Provide the (x, y) coordinate of the cell's center where the given text is located.  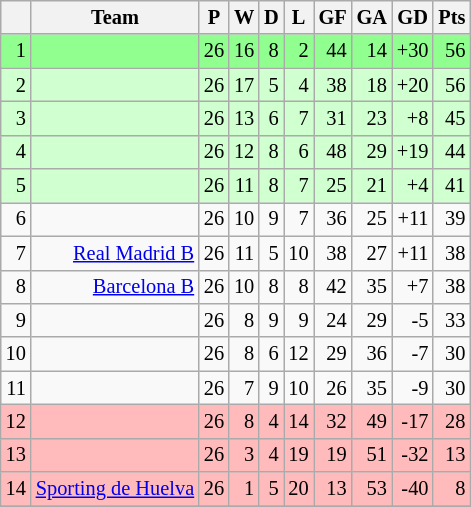
21 (372, 186)
28 (452, 421)
18 (372, 85)
-9 (413, 388)
42 (333, 287)
Team (115, 17)
Barcelona B (115, 287)
GD (413, 17)
-7 (413, 354)
GA (372, 17)
+19 (413, 152)
W (244, 17)
53 (372, 489)
-32 (413, 455)
39 (452, 219)
GF (333, 17)
-5 (413, 320)
20 (299, 489)
-17 (413, 421)
+4 (413, 186)
45 (452, 118)
32 (333, 421)
+20 (413, 85)
48 (333, 152)
Pts (452, 17)
27 (372, 253)
Real Madrid B (115, 253)
33 (452, 320)
17 (244, 85)
+30 (413, 51)
L (299, 17)
23 (372, 118)
16 (244, 51)
+7 (413, 287)
51 (372, 455)
41 (452, 186)
31 (333, 118)
+8 (413, 118)
D (271, 17)
Sporting de Huelva (115, 489)
P (214, 17)
-40 (413, 489)
24 (333, 320)
49 (372, 421)
